Identify which cell holds the provided text, then report its (X, Y) central coordinate. 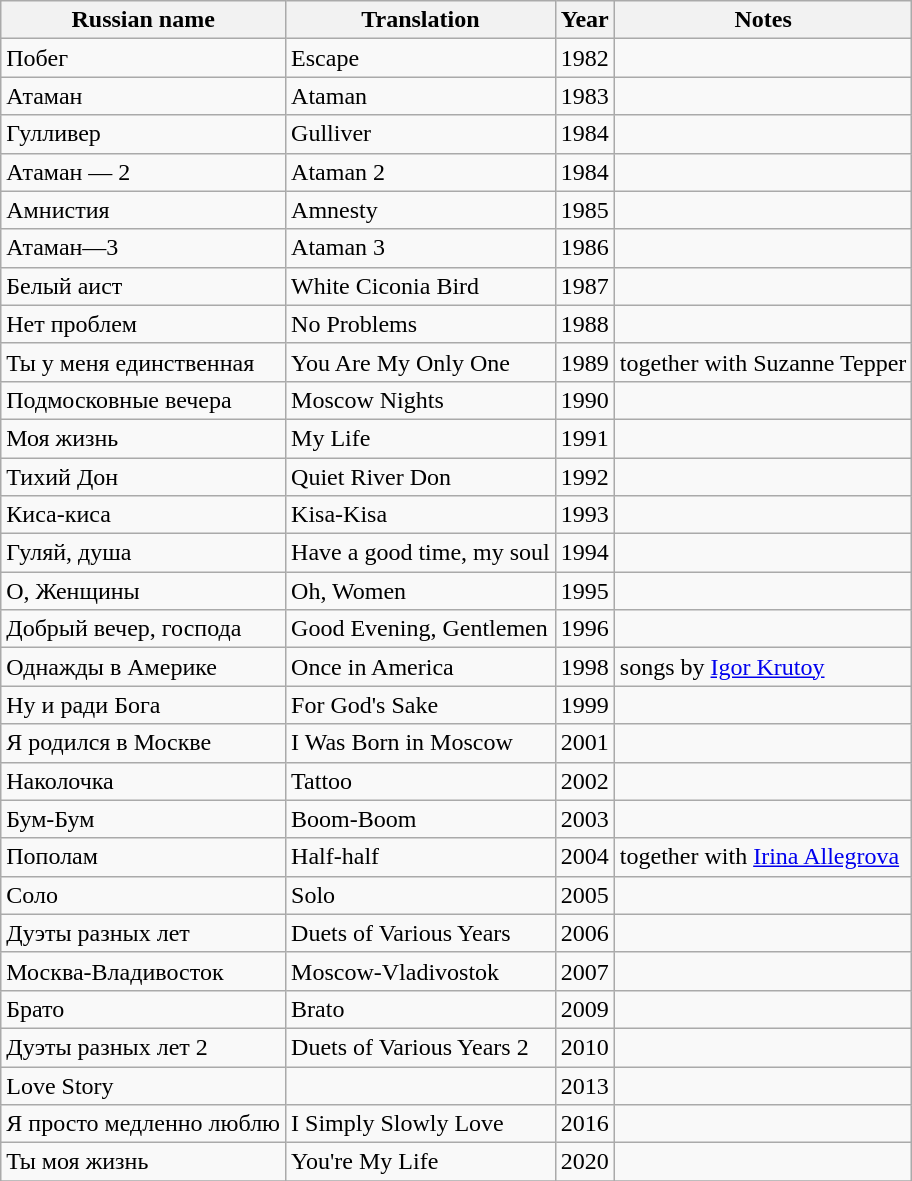
You Are My Only One (421, 362)
2016 (584, 1124)
1996 (584, 629)
Half-half (421, 857)
together with Irina Allegrova (763, 857)
You're My Life (421, 1162)
Ataman 2 (421, 172)
I Was Born in Moscow (421, 743)
Гуляй, душа (144, 553)
Russian name (144, 20)
1995 (584, 591)
1983 (584, 96)
Подмосковные вечера (144, 400)
Ataman (421, 96)
1992 (584, 477)
Я просто медленно люблю (144, 1124)
Boom-Boom (421, 819)
together with Suzanne Tepper (763, 362)
Пополам (144, 857)
Гулливер (144, 134)
1998 (584, 667)
Однажды в Америке (144, 667)
1982 (584, 58)
Oh, Women (421, 591)
Have a good time, my soul (421, 553)
Amnesty (421, 210)
1989 (584, 362)
Дуэты разных лет (144, 933)
Translation (421, 20)
Quiet River Don (421, 477)
2013 (584, 1085)
2020 (584, 1162)
White Ciconia Bird (421, 286)
Moscow Nights (421, 400)
Duets of Various Years (421, 933)
Наколочка (144, 781)
1988 (584, 324)
Брато (144, 1009)
Gulliver (421, 134)
1986 (584, 248)
Дуэты разных лет 2 (144, 1047)
2004 (584, 857)
2007 (584, 971)
Атаман (144, 96)
Ataman 3 (421, 248)
Escape (421, 58)
2001 (584, 743)
2009 (584, 1009)
Year (584, 20)
1985 (584, 210)
1993 (584, 515)
Brato (421, 1009)
No Problems (421, 324)
Соло (144, 895)
Solo (421, 895)
2006 (584, 933)
Love Story (144, 1085)
Я родился в Москве (144, 743)
songs by Igor Krutoy (763, 667)
Атаман — 2 (144, 172)
1999 (584, 705)
Notes (763, 20)
2005 (584, 895)
For God's Sake (421, 705)
Тихий Дон (144, 477)
Moscow-Vladivostok (421, 971)
Once in America (421, 667)
Амнистия (144, 210)
2002 (584, 781)
Атаман—3 (144, 248)
2003 (584, 819)
Побег (144, 58)
О, Женщины (144, 591)
Tattoo (421, 781)
Good Evening, Gentlemen (421, 629)
Киса-киса (144, 515)
Нет проблем (144, 324)
Моя жизнь (144, 438)
Duets of Various Years 2 (421, 1047)
Kisa-Kisa (421, 515)
1991 (584, 438)
1990 (584, 400)
I Simply Slowly Love (421, 1124)
Ну и ради Бога (144, 705)
2010 (584, 1047)
Добрый вечер, господа (144, 629)
Ты моя жизнь (144, 1162)
1987 (584, 286)
Ты у меня единственная (144, 362)
Бум-Бум (144, 819)
Москва-Владивосток (144, 971)
1994 (584, 553)
My Life (421, 438)
Белый аист (144, 286)
